Detect which cell encompasses the target text, then output its [x, y] center coordinate. 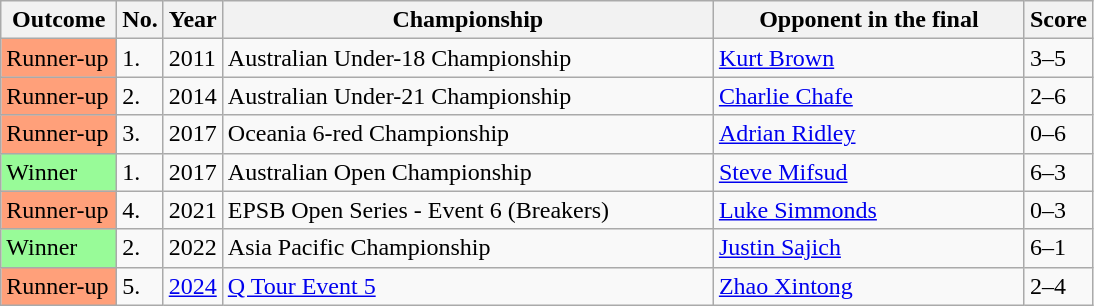
2021 [192, 210]
2024 [192, 286]
Australian Open Championship [468, 172]
Championship [468, 20]
Australian Under-21 Championship [468, 96]
Australian Under-18 Championship [468, 58]
Justin Sajich [868, 248]
Q Tour Event 5 [468, 286]
0–3 [1058, 210]
Score [1058, 20]
Opponent in the final [868, 20]
Outcome [59, 20]
5. [140, 286]
2011 [192, 58]
Kurt Brown [868, 58]
Steve Mifsud [868, 172]
2014 [192, 96]
6–1 [1058, 248]
Luke Simmonds [868, 210]
Zhao Xintong [868, 286]
2–6 [1058, 96]
2022 [192, 248]
Adrian Ridley [868, 134]
2–4 [1058, 286]
4. [140, 210]
Asia Pacific Championship [468, 248]
EPSB Open Series - Event 6 (Breakers) [468, 210]
3. [140, 134]
0–6 [1058, 134]
6–3 [1058, 172]
No. [140, 20]
3–5 [1058, 58]
Year [192, 20]
Oceania 6-red Championship [468, 134]
Charlie Chafe [868, 96]
